Extract the [x, y] coordinate from the center of the cell holding the provided text.  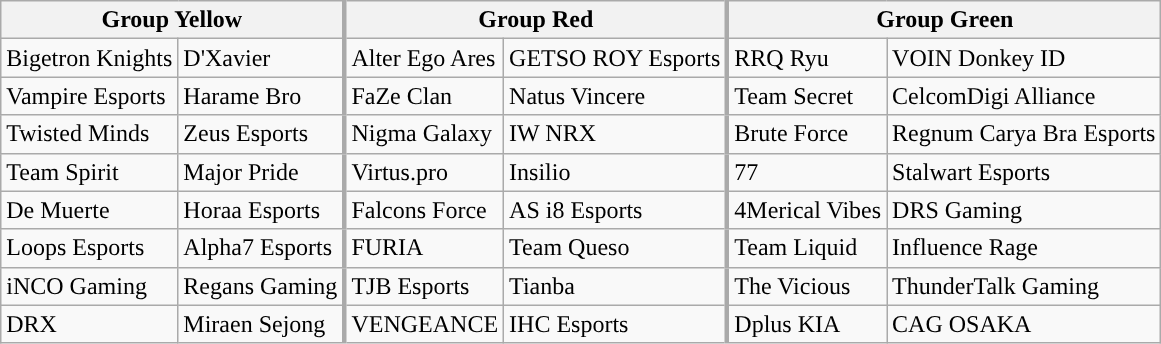
FaZe Clan [424, 96]
Dplus KIA [806, 324]
Harame Bro [262, 96]
Alter Ego Ares [424, 58]
DRX [90, 324]
Tianba [616, 286]
GETSO ROY Esports [616, 58]
CAG OSAKA [1024, 324]
Influence Rage [1024, 248]
FURIA [424, 248]
Nigma Galaxy [424, 134]
Vampire Esports [90, 96]
Zeus Esports [262, 134]
Falcons Force [424, 210]
Team Liquid [806, 248]
Bigetron Knights [90, 58]
Brute Force [806, 134]
CelcomDigi Alliance [1024, 96]
Major Pride [262, 172]
Virtus.pro [424, 172]
Horaa Esports [262, 210]
Loops Esports [90, 248]
VENGEANCE [424, 324]
4Merical Vibes [806, 210]
VOIN Donkey ID [1024, 58]
DRS Gaming [1024, 210]
Regnum Carya Bra Esports [1024, 134]
Group Green [944, 20]
Natus Vincere [616, 96]
Alpha7 Esports [262, 248]
De Muerte [90, 210]
Miraen Sejong [262, 324]
Twisted Minds [90, 134]
Team Spirit [90, 172]
77 [806, 172]
iNCO Gaming [90, 286]
IW NRX [616, 134]
Team Queso [616, 248]
TJB Esports [424, 286]
AS i8 Esports [616, 210]
Group Red [536, 20]
D'Xavier [262, 58]
Insilio [616, 172]
IHC Esports [616, 324]
The Vicious [806, 286]
Regans Gaming [262, 286]
RRQ Ryu [806, 58]
Stalwart Esports [1024, 172]
ThunderTalk Gaming [1024, 286]
Group Yellow [173, 20]
Team Secret [806, 96]
